Return [X, Y] of the center of cell containing provided text 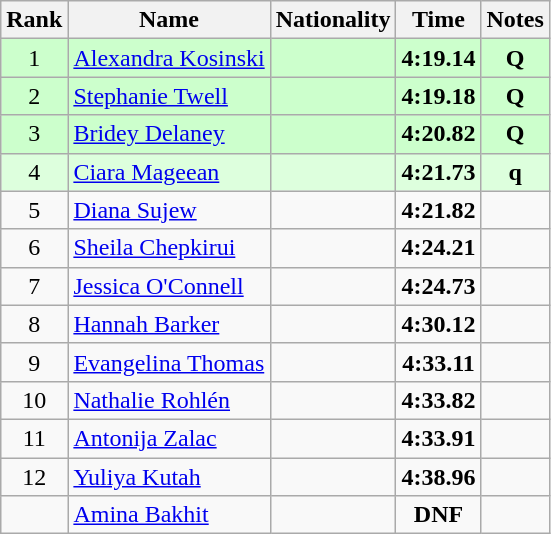
4:33.11 [438, 362]
Hannah Barker [169, 324]
4:21.73 [438, 172]
4:24.73 [438, 286]
7 [34, 286]
3 [34, 134]
4:30.12 [438, 324]
Amina Bakhit [169, 515]
Time [438, 20]
Antonija Zalac [169, 438]
Nathalie Rohlén [169, 400]
10 [34, 400]
DNF [438, 515]
1 [34, 58]
Sheila Chepkirui [169, 248]
Rank [34, 20]
6 [34, 248]
4:19.18 [438, 96]
9 [34, 362]
4:20.82 [438, 134]
Jessica O'Connell [169, 286]
Diana Sujew [169, 210]
Nationality [333, 20]
Alexandra Kosinski [169, 58]
12 [34, 477]
4:38.96 [438, 477]
4:24.21 [438, 248]
2 [34, 96]
4:21.82 [438, 210]
11 [34, 438]
4:33.82 [438, 400]
8 [34, 324]
q [515, 172]
Yuliya Kutah [169, 477]
Stephanie Twell [169, 96]
4:19.14 [438, 58]
Name [169, 20]
Notes [515, 20]
4 [34, 172]
Evangelina Thomas [169, 362]
Ciara Mageean [169, 172]
4:33.91 [438, 438]
Bridey Delaney [169, 134]
5 [34, 210]
